Locate the cell with the specified text and output its (X, Y) center coordinate. 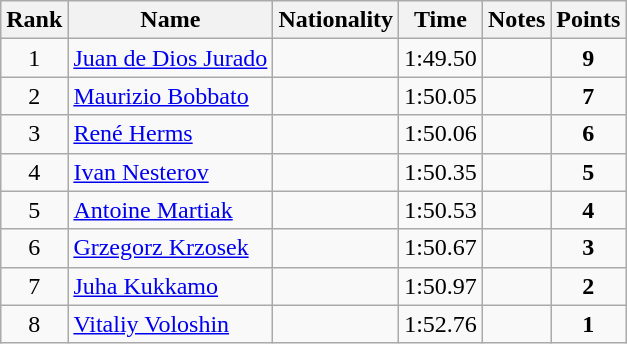
1:50.05 (441, 96)
Ivan Nesterov (170, 172)
Juha Kukkamo (170, 286)
Points (588, 20)
Maurizio Bobbato (170, 96)
Juan de Dios Jurado (170, 58)
Grzegorz Krzosek (170, 248)
Rank (34, 20)
1:50.97 (441, 286)
9 (588, 58)
8 (34, 324)
Notes (516, 20)
1:50.67 (441, 248)
1:50.35 (441, 172)
1:49.50 (441, 58)
1:52.76 (441, 324)
Antoine Martiak (170, 210)
1:50.06 (441, 134)
Nationality (336, 20)
Vitaliy Voloshin (170, 324)
1:50.53 (441, 210)
Name (170, 20)
Time (441, 20)
René Herms (170, 134)
